Return the [X, Y] coordinate for the center point of the cell that contains the specified text.  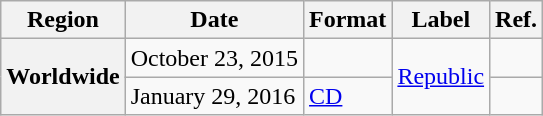
Date [214, 20]
CD [348, 96]
Worldwide [63, 77]
Format [348, 20]
January 29, 2016 [214, 96]
Republic [441, 77]
Label [441, 20]
Region [63, 20]
October 23, 2015 [214, 58]
Ref. [516, 20]
